For the text-containing cell, return its midpoint in [X, Y] coordinate format. 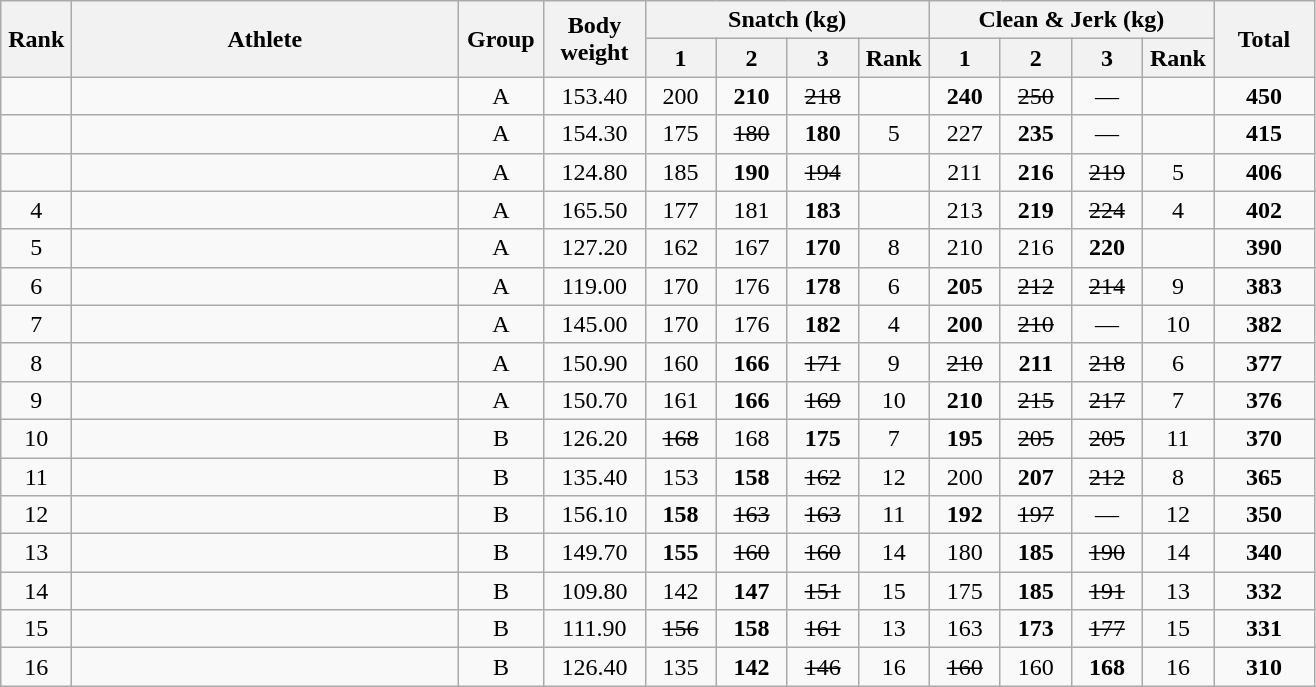
169 [822, 400]
402 [1264, 210]
191 [1106, 591]
217 [1106, 400]
150.70 [594, 400]
390 [1264, 248]
Body weight [594, 39]
173 [1036, 629]
Clean & Jerk (kg) [1071, 20]
147 [752, 591]
406 [1264, 172]
Total [1264, 39]
153 [680, 477]
126.20 [594, 438]
151 [822, 591]
178 [822, 286]
250 [1036, 96]
331 [1264, 629]
149.70 [594, 553]
181 [752, 210]
135.40 [594, 477]
Group [501, 39]
156 [680, 629]
183 [822, 210]
227 [964, 134]
240 [964, 96]
197 [1036, 515]
213 [964, 210]
215 [1036, 400]
156.10 [594, 515]
207 [1036, 477]
167 [752, 248]
124.80 [594, 172]
220 [1106, 248]
194 [822, 172]
111.90 [594, 629]
171 [822, 362]
126.40 [594, 667]
224 [1106, 210]
332 [1264, 591]
415 [1264, 134]
150.90 [594, 362]
119.00 [594, 286]
450 [1264, 96]
365 [1264, 477]
145.00 [594, 324]
154.30 [594, 134]
192 [964, 515]
383 [1264, 286]
182 [822, 324]
214 [1106, 286]
165.50 [594, 210]
235 [1036, 134]
382 [1264, 324]
376 [1264, 400]
195 [964, 438]
153.40 [594, 96]
340 [1264, 553]
155 [680, 553]
Athlete [265, 39]
127.20 [594, 248]
350 [1264, 515]
310 [1264, 667]
377 [1264, 362]
135 [680, 667]
109.80 [594, 591]
Snatch (kg) [787, 20]
146 [822, 667]
370 [1264, 438]
